Output the (x, y) coordinate of the center of the cell containing the given text.  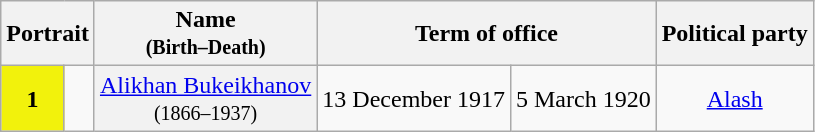
Alikhan Bukeikhanov(1866–1937) (205, 98)
5 March 1920 (583, 98)
Alash (734, 98)
Name(Birth–Death) (205, 34)
Portrait (48, 34)
Term of office (486, 34)
13 December 1917 (414, 98)
1 (32, 98)
Political party (734, 34)
